For the text-containing cell, return its midpoint in (x, y) coordinate format. 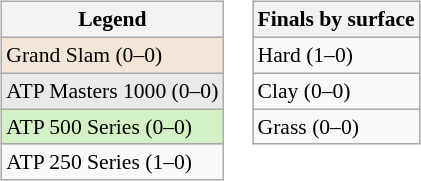
Clay (0–0) (336, 91)
Grand Slam (0–0) (112, 55)
ATP 500 Series (0–0) (112, 127)
Legend (112, 20)
ATP Masters 1000 (0–0) (112, 91)
ATP 250 Series (1–0) (112, 162)
Hard (1–0) (336, 55)
Finals by surface (336, 20)
Grass (0–0) (336, 127)
